Pinpoint the cell where the given text exists, returning its [X, Y] midpoint coordinate. 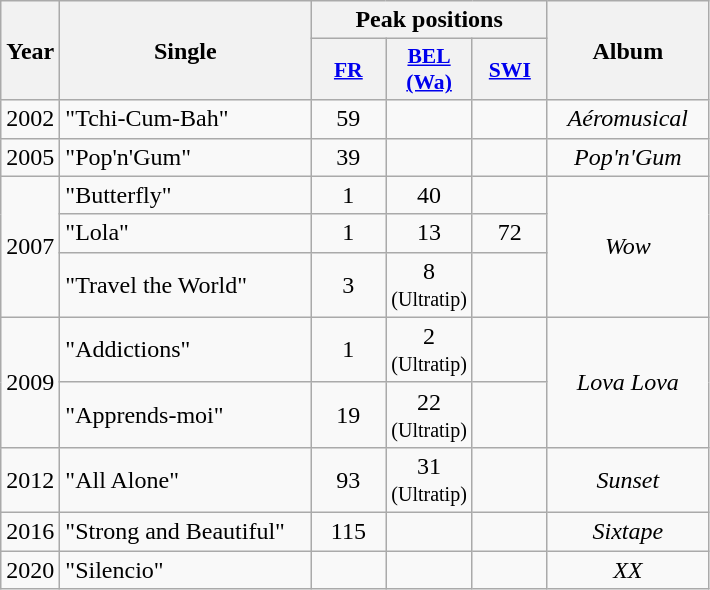
19 [348, 414]
2007 [30, 246]
Album [628, 50]
"Silencio" [186, 569]
Lova Lova [628, 382]
2009 [30, 382]
SWI [510, 70]
"Apprends-moi" [186, 414]
BEL (Wa) [430, 70]
"Pop'n'Gum" [186, 157]
"Addictions" [186, 350]
2016 [30, 531]
31(Ultratip) [430, 480]
FR [348, 70]
40 [430, 195]
93 [348, 480]
"Travel the World" [186, 284]
3 [348, 284]
Sunset [628, 480]
"All Alone" [186, 480]
2005 [30, 157]
115 [348, 531]
"Tchi-Cum-Bah" [186, 119]
2(Ultratip) [430, 350]
Aéromusical [628, 119]
Peak positions [429, 20]
2012 [30, 480]
"Lola" [186, 233]
Pop'n'Gum [628, 157]
13 [430, 233]
22(Ultratip) [430, 414]
2002 [30, 119]
Single [186, 50]
72 [510, 233]
Wow [628, 246]
"Strong and Beautiful" [186, 531]
59 [348, 119]
8(Ultratip) [430, 284]
2020 [30, 569]
39 [348, 157]
XX [628, 569]
Sixtape [628, 531]
Year [30, 50]
"Butterfly" [186, 195]
